Search for the cell housing the specified text and yield its (x, y) center coordinate. 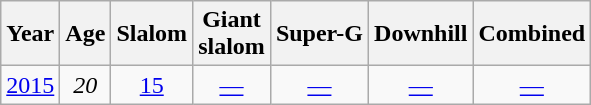
Year (30, 34)
Slalom (152, 34)
Age (86, 34)
Giantslalom (232, 34)
2015 (30, 85)
20 (86, 85)
15 (152, 85)
Super-G (319, 34)
Downhill (421, 34)
Combined (532, 34)
